Locate the cell with the specified text and output its [X, Y] center coordinate. 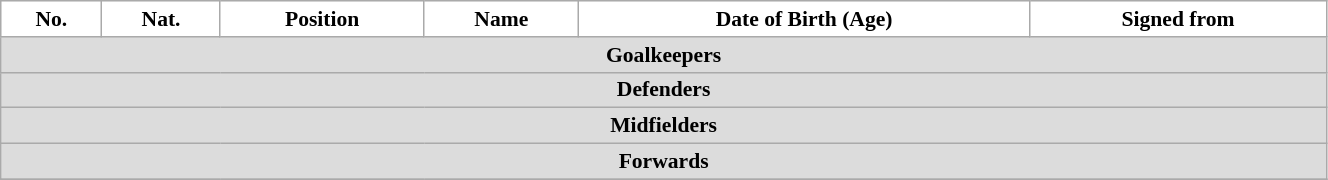
Forwards [664, 162]
Date of Birth (Age) [804, 19]
Signed from [1178, 19]
Midfielders [664, 126]
Goalkeepers [664, 55]
Name [502, 19]
No. [52, 19]
Position [322, 19]
Nat. [161, 19]
Defenders [664, 90]
